Return [X, Y] of the center of cell containing provided text 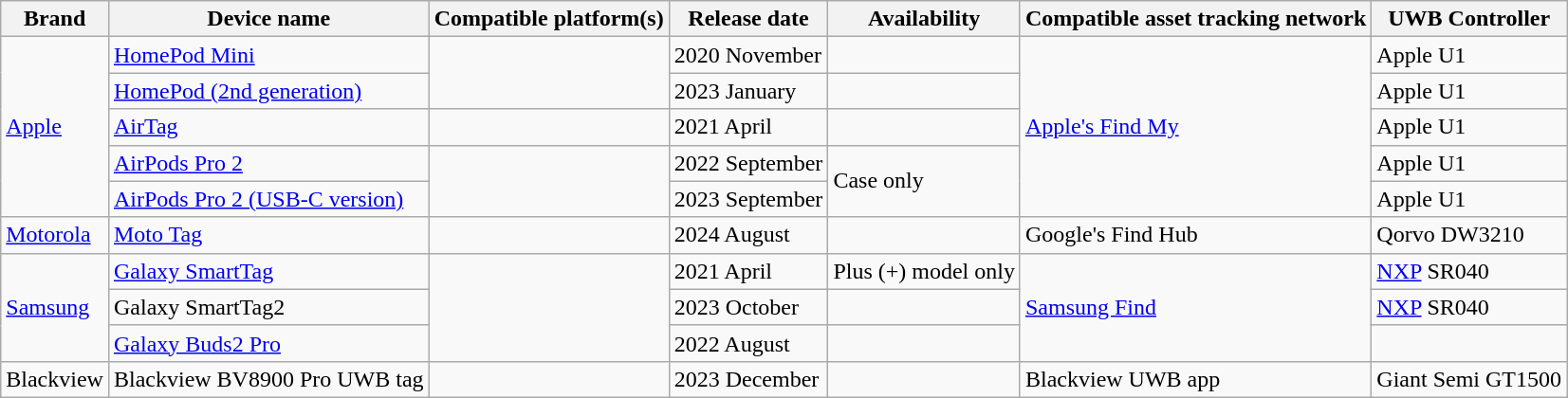
Availability [924, 19]
Samsung [55, 307]
AirTag [268, 127]
2023 October [748, 307]
Apple's Find My [1195, 127]
Samsung Find [1195, 307]
UWB Controller [1469, 19]
AirPods Pro 2 [268, 163]
2024 August [748, 235]
2023 January [748, 91]
2022 August [748, 343]
Galaxy Buds2 Pro [268, 343]
Case only [924, 181]
HomePod Mini [268, 55]
Qorvo DW3210 [1469, 235]
Blackview UWB app [1195, 379]
Release date [748, 19]
Plus (+) model only [924, 271]
Galaxy SmartTag2 [268, 307]
Compatible platform(s) [548, 19]
Moto Tag [268, 235]
AirPods Pro 2 (USB-C version) [268, 199]
Apple [55, 127]
Blackview BV8900 Pro UWB tag [268, 379]
2020 November [748, 55]
Device name [268, 19]
Blackview [55, 379]
Compatible asset tracking network [1195, 19]
Brand [55, 19]
Giant Semi GT1500 [1469, 379]
2023 December [748, 379]
Google's Find Hub [1195, 235]
HomePod (2nd generation) [268, 91]
2022 September [748, 163]
Motorola [55, 235]
2023 September [748, 199]
Galaxy SmartTag [268, 271]
